Pinpoint the cell where the given text exists, returning its (x, y) midpoint coordinate. 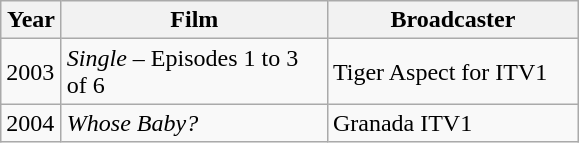
Film (194, 20)
Granada ITV1 (452, 123)
2003 (32, 72)
Broadcaster (452, 20)
2004 (32, 123)
Single – Episodes 1 to 3 of 6 (194, 72)
Tiger Aspect for ITV1 (452, 72)
Year (32, 20)
Whose Baby? (194, 123)
